Detect which cell encompasses the target text, then output its [X, Y] center coordinate. 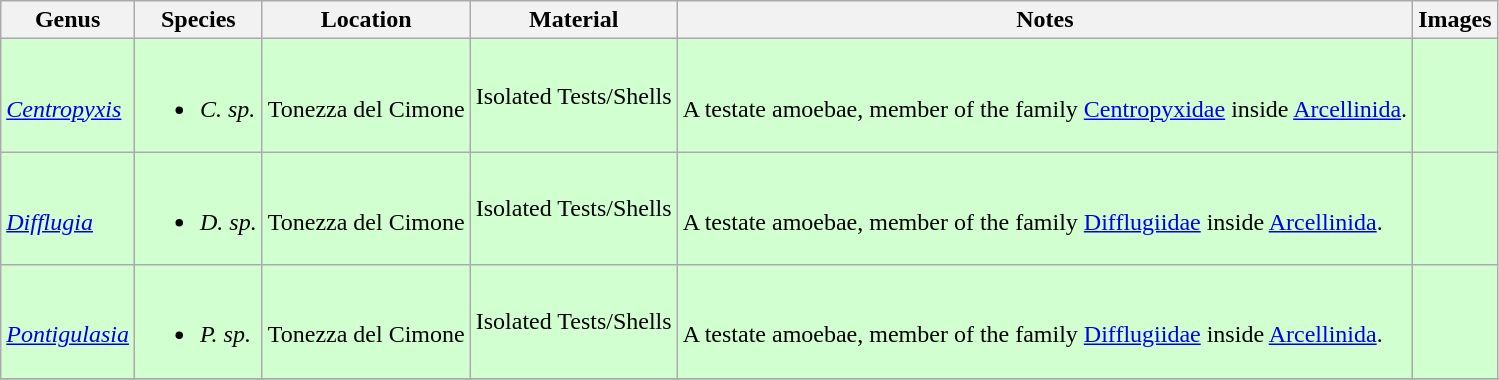
Centropyxis [68, 96]
P. sp. [198, 322]
D. sp. [198, 208]
Notes [1045, 20]
Difflugia [68, 208]
Genus [68, 20]
Species [198, 20]
Pontigulasia [68, 322]
C. sp. [198, 96]
Images [1455, 20]
Material [574, 20]
A testate amoebae, member of the family Centropyxidae inside Arcellinida. [1045, 96]
Location [366, 20]
